Output the [X, Y] coordinate of the center of the cell containing the given text.  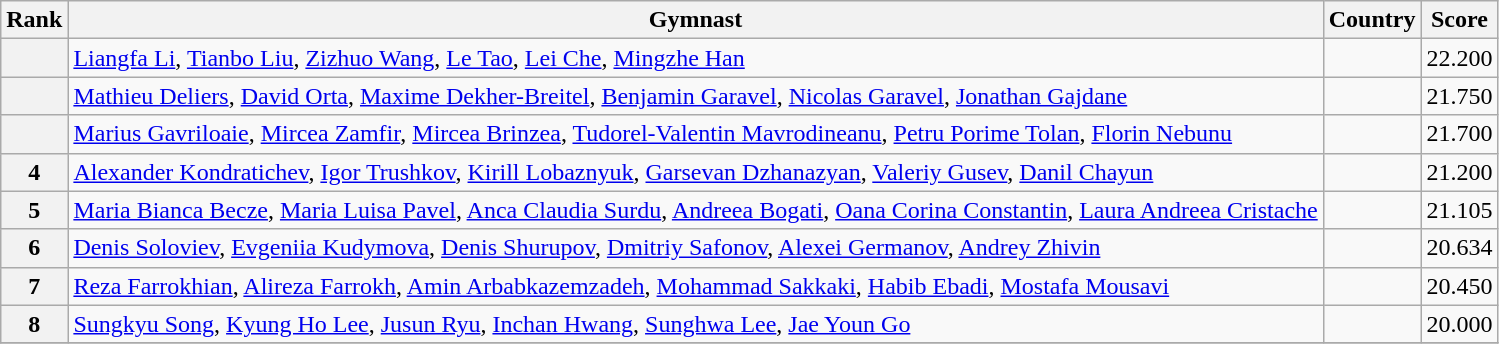
20.634 [1460, 248]
21.105 [1460, 210]
Gymnast [696, 20]
Marius Gavriloaie, Mircea Zamfir, Mircea Brinzea, Tudorel-Valentin Mavrodineanu, Petru Porime Tolan, Florin Nebunu [696, 134]
Reza Farrokhian, Alireza Farrokh, Amin Arbabkazemzadeh, Mohammad Sakkaki, Habib Ebadi, Mostafa Mousavi [696, 286]
Score [1460, 20]
20.450 [1460, 286]
Maria Bianca Becze, Maria Luisa Pavel, Anca Claudia Surdu, Andreea Bogati, Oana Corina Constantin, Laura Andreea Cristache [696, 210]
Country [1372, 20]
Sungkyu Song, Kyung Ho Lee, Jusun Ryu, Inchan Hwang, Sunghwa Lee, Jae Youn Go [696, 324]
5 [34, 210]
Rank [34, 20]
Liangfa Li, Tianbo Liu, Zizhuo Wang, Le Tao, Lei Che, Mingzhe Han [696, 58]
6 [34, 248]
22.200 [1460, 58]
21.700 [1460, 134]
Alexander Kondratichev, Igor Trushkov, Kirill Lobaznyuk, Garsevan Dzhanazyan, Valeriy Gusev, Danil Chayun [696, 172]
20.000 [1460, 324]
8 [34, 324]
21.200 [1460, 172]
21.750 [1460, 96]
7 [34, 286]
Denis Soloviev, Evgeniia Kudymova, Denis Shurupov, Dmitriy Safonov, Alexei Germanov, Andrey Zhivin [696, 248]
Mathieu Deliers, David Orta, Maxime Dekher-Breitel, Benjamin Garavel, Nicolas Garavel, Jonathan Gajdane [696, 96]
4 [34, 172]
